Return the (X, Y) coordinate for the center point of the cell that contains the specified text.  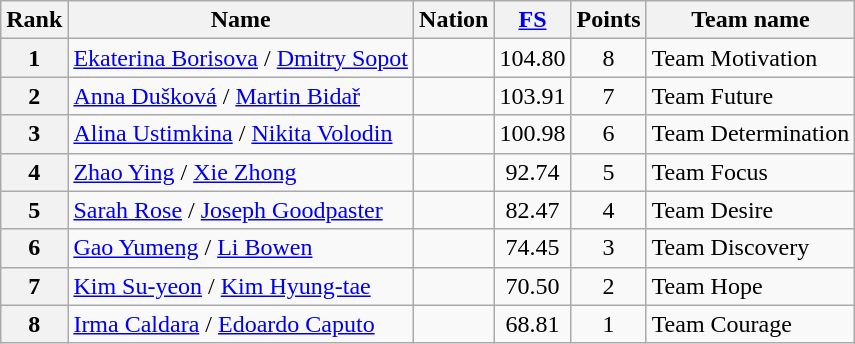
Team Future (750, 96)
Ekaterina Borisova / Dmitry Sopot (241, 58)
Team Focus (750, 172)
Team Discovery (750, 248)
103.91 (532, 96)
Team name (750, 20)
Kim Su-yeon / Kim Hyung-tae (241, 286)
Anna Dušková / Martin Bidař (241, 96)
Team Motivation (750, 58)
Nation (454, 20)
Alina Ustimkina / Nikita Volodin (241, 134)
Name (241, 20)
Rank (34, 20)
FS (532, 20)
Team Courage (750, 324)
Team Hope (750, 286)
Team Desire (750, 210)
104.80 (532, 58)
Gao Yumeng / Li Bowen (241, 248)
100.98 (532, 134)
92.74 (532, 172)
68.81 (532, 324)
Points (608, 20)
70.50 (532, 286)
Zhao Ying / Xie Zhong (241, 172)
82.47 (532, 210)
74.45 (532, 248)
Team Determination (750, 134)
Sarah Rose / Joseph Goodpaster (241, 210)
Irma Caldara / Edoardo Caputo (241, 324)
